Detect which cell encompasses the target text, then output its [X, Y] center coordinate. 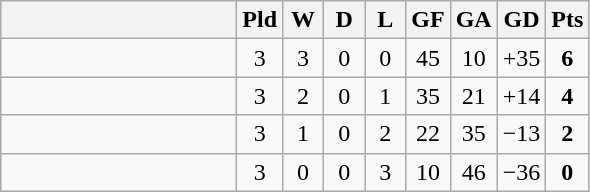
+14 [522, 96]
GD [522, 20]
GA [474, 20]
45 [428, 58]
Pts [568, 20]
−13 [522, 134]
D [344, 20]
−36 [522, 172]
22 [428, 134]
+35 [522, 58]
21 [474, 96]
GF [428, 20]
6 [568, 58]
4 [568, 96]
46 [474, 172]
W [304, 20]
Pld [260, 20]
L [386, 20]
